Identify which cell holds the provided text, then report its [x, y] central coordinate. 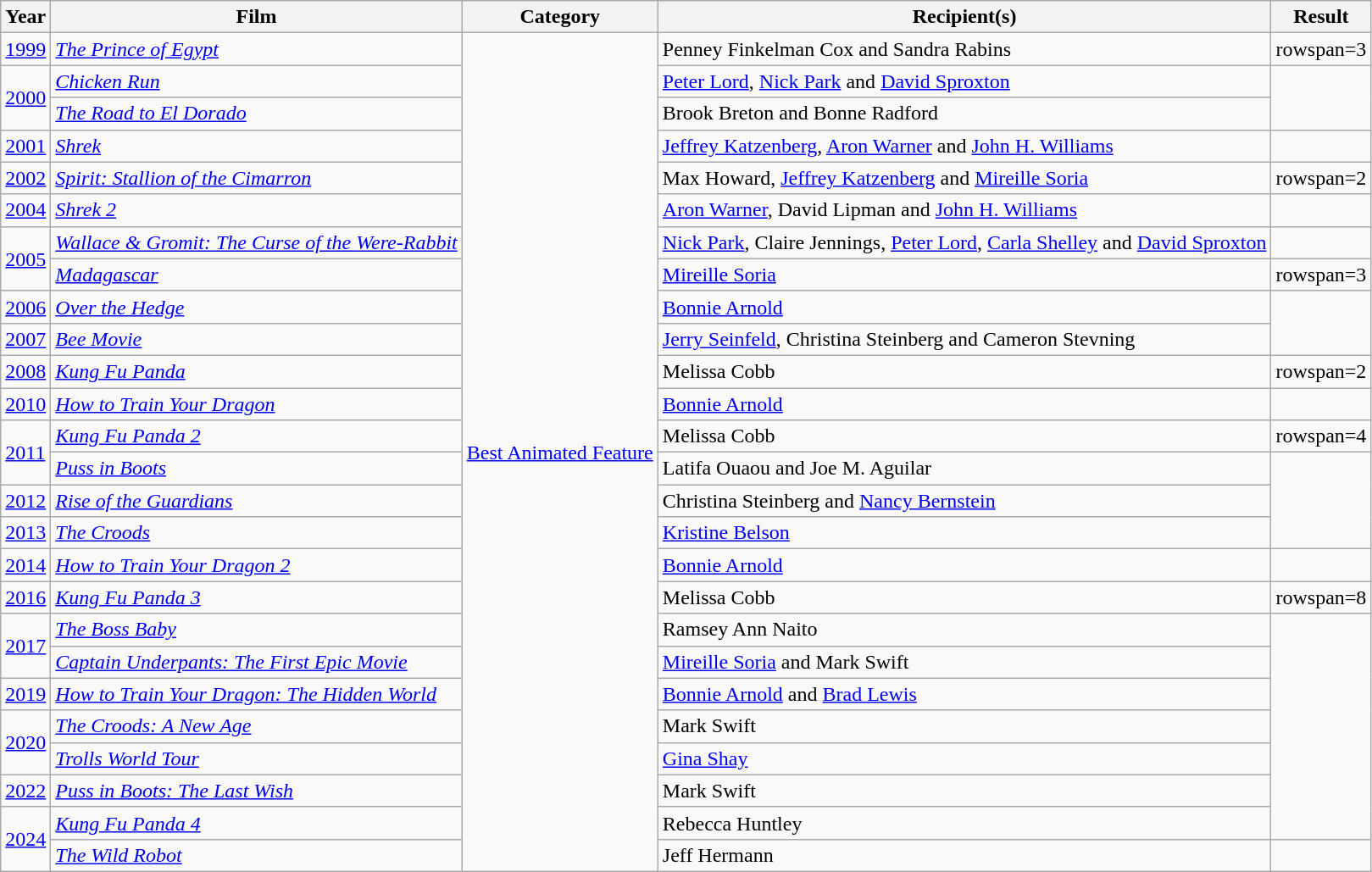
How to Train Your Dragon: The Hidden World [256, 694]
Jerry Seinfeld, Christina Steinberg and Cameron Stevning [964, 339]
Chicken Run [256, 81]
Trolls World Tour [256, 758]
2010 [25, 404]
2000 [25, 97]
Puss in Boots: The Last Wish [256, 791]
Bee Movie [256, 339]
Max Howard, Jeffrey Katzenberg and Mireille Soria [964, 178]
Madagascar [256, 275]
2008 [25, 371]
2016 [25, 597]
The Wild Robot [256, 855]
Captain Underpants: The First Epic Movie [256, 662]
Year [25, 17]
2022 [25, 791]
The Boss Baby [256, 630]
Kung Fu Panda 3 [256, 597]
Aron Warner, David Lipman and John H. Williams [964, 210]
Shrek [256, 146]
2013 [25, 533]
Over the Hedge [256, 307]
Jeff Hermann [964, 855]
Shrek 2 [256, 210]
2020 [25, 742]
2005 [25, 258]
Latifa Ouaou and Joe M. Aguilar [964, 469]
Jeffrey Katzenberg, Aron Warner and John H. Williams [964, 146]
Rebecca Huntley [964, 823]
rowspan=4 [1321, 436]
2011 [25, 453]
Kristine Belson [964, 533]
Kung Fu Panda [256, 371]
The Croods: A New Age [256, 726]
Recipient(s) [964, 17]
Rise of the Guardians [256, 501]
2019 [25, 694]
Wallace & Gromit: The Curse of the Were-Rabbit [256, 242]
Category [559, 17]
How to Train Your Dragon [256, 404]
How to Train Your Dragon 2 [256, 565]
Brook Breton and Bonne Radford [964, 114]
Gina Shay [964, 758]
2017 [25, 646]
2006 [25, 307]
The Prince of Egypt [256, 49]
The Road to El Dorado [256, 114]
1999 [25, 49]
The Croods [256, 533]
Result [1321, 17]
Christina Steinberg and Nancy Bernstein [964, 501]
Nick Park, Claire Jennings, Peter Lord, Carla Shelley and David Sproxton [964, 242]
Spirit: Stallion of the Cimarron [256, 178]
Puss in Boots [256, 469]
Mireille Soria and Mark Swift [964, 662]
Peter Lord, Nick Park and David Sproxton [964, 81]
Kung Fu Panda 2 [256, 436]
2004 [25, 210]
2007 [25, 339]
2024 [25, 839]
Penney Finkelman Cox and Sandra Rabins [964, 49]
2014 [25, 565]
Ramsey Ann Naito [964, 630]
Mireille Soria [964, 275]
2002 [25, 178]
2012 [25, 501]
rowspan=8 [1321, 597]
Kung Fu Panda 4 [256, 823]
Film [256, 17]
Bonnie Arnold and Brad Lewis [964, 694]
Best Animated Feature [559, 453]
2001 [25, 146]
